Return the [x, y] coordinate for the center point of the cell that contains the specified text.  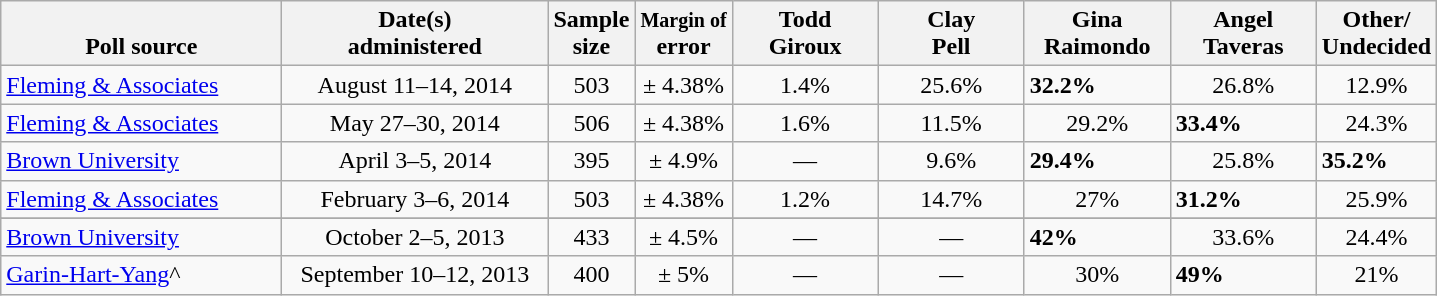
33.4% [1243, 123]
ClayPell [951, 34]
12.9% [1376, 85]
35.2% [1376, 161]
October 2–5, 2013 [415, 237]
Poll source [142, 34]
21% [1376, 275]
± 4.5% [684, 237]
± 5% [684, 275]
Other/Undecided [1376, 34]
26.8% [1243, 85]
September 10–12, 2013 [415, 275]
24.3% [1376, 123]
29.4% [1097, 161]
27% [1097, 199]
42% [1097, 237]
ToddGiroux [805, 34]
1.4% [805, 85]
32.2% [1097, 85]
AngelTaveras [1243, 34]
31.2% [1243, 199]
400 [592, 275]
February 3–6, 2014 [415, 199]
14.7% [951, 199]
433 [592, 237]
August 11–14, 2014 [415, 85]
Margin oferror [684, 34]
30% [1097, 275]
11.5% [951, 123]
± 4.9% [684, 161]
25.9% [1376, 199]
April 3–5, 2014 [415, 161]
1.2% [805, 199]
1.6% [805, 123]
25.6% [951, 85]
49% [1243, 275]
506 [592, 123]
25.8% [1243, 161]
Garin-Hart-Yang^ [142, 275]
33.6% [1243, 237]
May 27–30, 2014 [415, 123]
29.2% [1097, 123]
395 [592, 161]
Samplesize [592, 34]
9.6% [951, 161]
24.4% [1376, 237]
GinaRaimondo [1097, 34]
Date(s)administered [415, 34]
